Find where the given text appears and provide that cell's center as (x, y) coordinate. 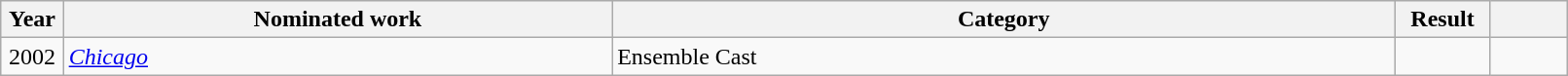
Nominated work (338, 19)
Year (32, 19)
2002 (32, 57)
Category (1004, 19)
Chicago (338, 57)
Result (1442, 19)
Ensemble Cast (1004, 57)
